From the cell containing the given text, extract its center point as [x, y] coordinate. 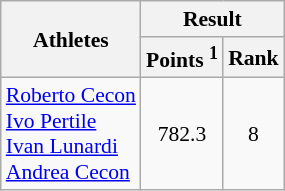
8 [254, 134]
Athletes [71, 40]
782.3 [182, 134]
Points 1 [182, 58]
Roberto CeconIvo PertileIvan LunardiAndrea Cecon [71, 134]
Result [212, 19]
Rank [254, 58]
